From the cell containing the given text, extract its center point as (X, Y) coordinate. 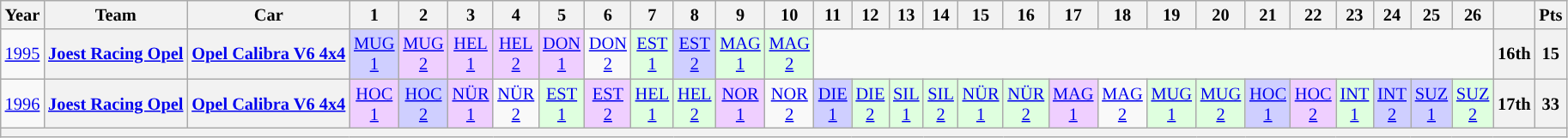
SIL1 (906, 104)
1996 (22, 104)
INT1 (1355, 104)
INT2 (1392, 104)
13 (906, 15)
22 (1314, 15)
33 (1551, 104)
23 (1355, 15)
21 (1267, 15)
4 (515, 15)
14 (940, 15)
16 (1025, 15)
NOR2 (790, 104)
11 (833, 15)
1995 (22, 54)
SIL2 (940, 104)
12 (871, 15)
18 (1121, 15)
SUZ2 (1473, 104)
DON2 (608, 54)
16th (1514, 54)
Year (22, 15)
DIE1 (833, 104)
NOR1 (740, 104)
2 (422, 15)
Pts (1551, 15)
7 (653, 15)
6 (608, 15)
5 (562, 15)
20 (1221, 15)
8 (694, 15)
1 (374, 15)
19 (1171, 15)
17 (1073, 15)
25 (1431, 15)
24 (1392, 15)
10 (790, 15)
Team (115, 15)
Car (268, 15)
26 (1473, 15)
9 (740, 15)
DIE2 (871, 104)
DON1 (562, 54)
SUZ1 (1431, 104)
17th (1514, 104)
3 (471, 15)
